Provide the (X, Y) coordinate of the cell's center where the given text is located.  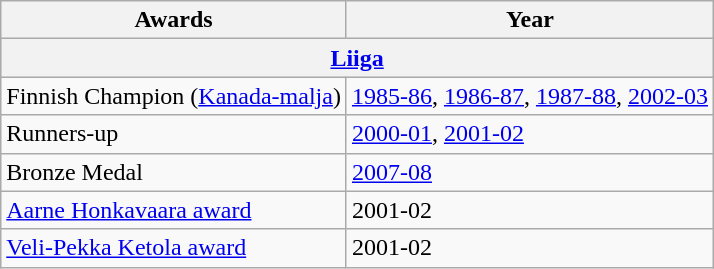
Aarne Honkavaara award (174, 210)
Bronze Medal (174, 172)
Liiga (358, 58)
Year (530, 20)
1985-86, 1986-87, 1987-88, 2002-03 (530, 96)
Runners-up (174, 134)
2007-08 (530, 172)
Finnish Champion (Kanada-malja) (174, 96)
Awards (174, 20)
Veli-Pekka Ketola award (174, 248)
2000-01, 2001-02 (530, 134)
